Output the [X, Y] coordinate of the center of the cell containing the given text.  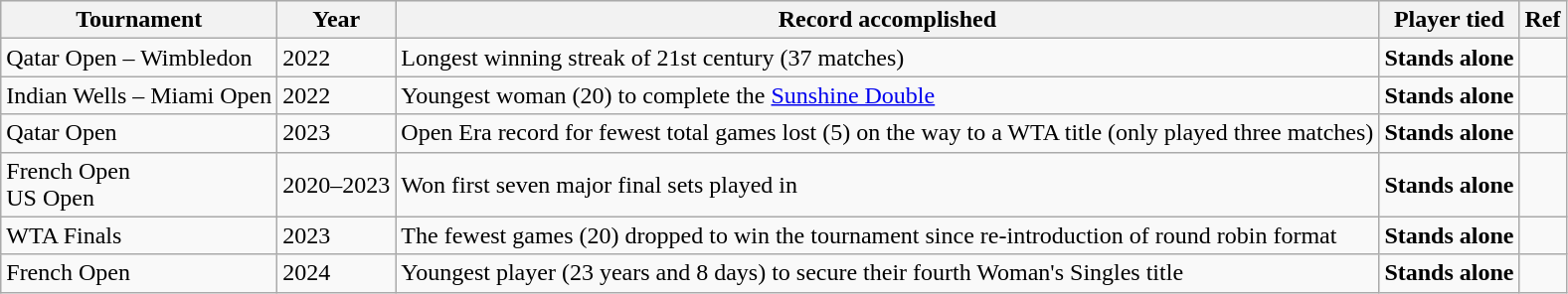
2020–2023 [336, 185]
Tournament [139, 20]
Longest winning streak of 21st century (37 matches) [887, 58]
Open Era record for fewest total games lost (5) on the way to a WTA title (only played three matches) [887, 133]
Qatar Open – Wimbledon [139, 58]
Year [336, 20]
Record accomplished [887, 20]
Ref [1543, 20]
Youngest player (23 years and 8 days) to secure their fourth Woman's Singles title [887, 273]
Player tied [1450, 20]
French OpenUS Open [139, 185]
WTA Finals [139, 235]
Won first seven major final sets played in [887, 185]
Qatar Open [139, 133]
Youngest woman (20) to complete the Sunshine Double [887, 95]
French Open [139, 273]
The fewest games (20) dropped to win the tournament since re-introduction of round robin format [887, 235]
Indian Wells – Miami Open [139, 95]
2024 [336, 273]
